Return (X, Y) of the center of cell containing provided text 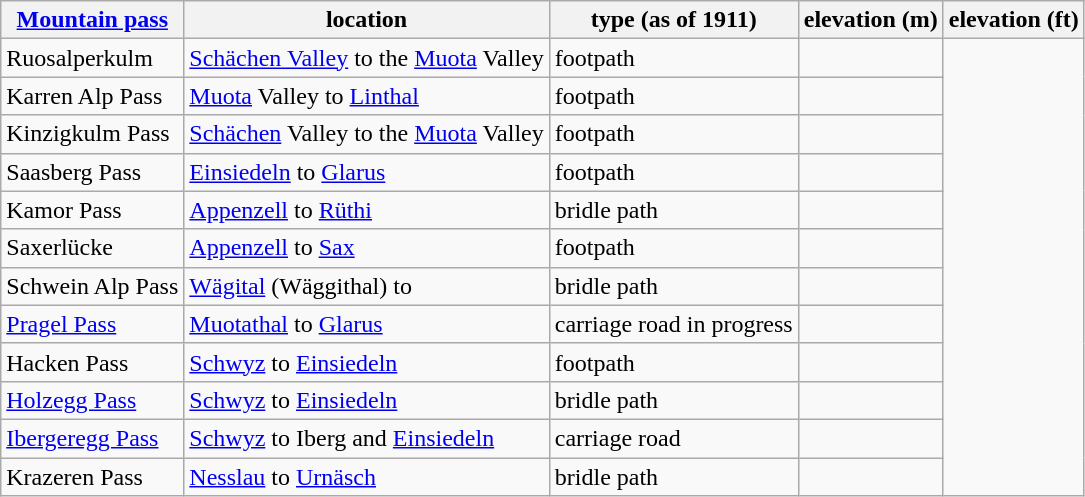
elevation (m) (870, 20)
type (as of 1911) (674, 20)
carriage road (674, 438)
Saxerlücke (92, 248)
Holzegg Pass (92, 400)
Muotathal to Glarus (366, 324)
Einsiedeln to Glarus (366, 172)
Saasberg Pass (92, 172)
Schwein Alp Pass (92, 286)
Krazeren Pass (92, 477)
Ibergeregg Pass (92, 438)
Appenzell to Sax (366, 248)
elevation (ft) (1014, 20)
Wägital (Wäggithal) to (366, 286)
Kamor Pass (92, 210)
Pragel Pass (92, 324)
Kinzigkulm Pass (92, 134)
carriage road in progress (674, 324)
Ruosalperkulm (92, 58)
location (366, 20)
Mountain pass (92, 20)
Appenzell to Rüthi (366, 210)
Karren Alp Pass (92, 96)
Hacken Pass (92, 362)
Muota Valley to Linthal (366, 96)
Schwyz to Iberg and Einsiedeln (366, 438)
Nesslau to Urnäsch (366, 477)
